Identify which cell holds the provided text, then report its [X, Y] central coordinate. 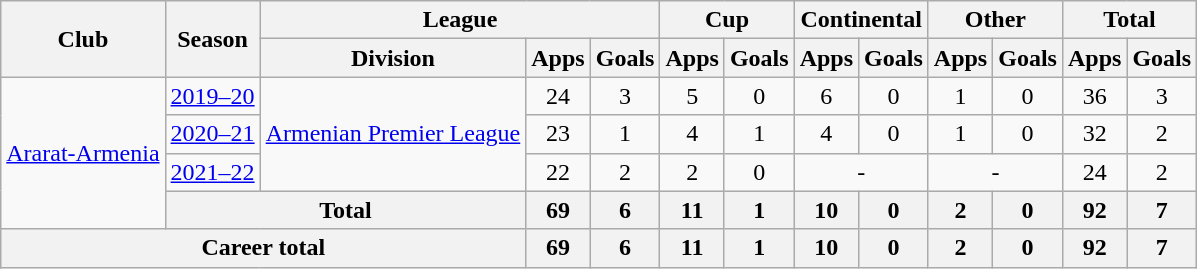
Season [212, 39]
Career total [264, 248]
League [460, 20]
32 [1094, 134]
2020–21 [212, 134]
2019–20 [212, 96]
Armenian Premier League [393, 134]
Cup [727, 20]
Ararat-Armenia [83, 153]
Other [995, 20]
22 [558, 172]
5 [692, 96]
23 [558, 134]
2021–22 [212, 172]
Division [393, 58]
Continental [861, 20]
36 [1094, 96]
Club [83, 39]
